Identify which cell holds the provided text, then report its (x, y) central coordinate. 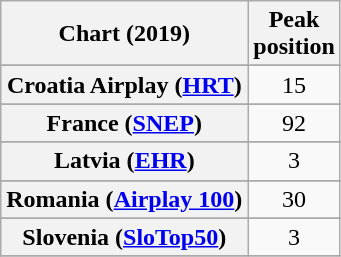
Romania (Airplay 100) (124, 199)
Latvia (EHR) (124, 161)
30 (294, 199)
15 (294, 85)
Slovenia (SloTop50) (124, 237)
Peak position (294, 34)
Croatia Airplay (HRT) (124, 85)
France (SNEP) (124, 123)
Chart (2019) (124, 34)
92 (294, 123)
